From the cell containing the given text, extract its center point as [X, Y] coordinate. 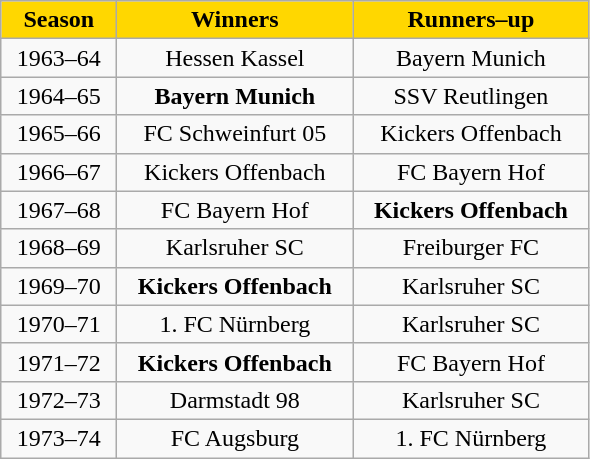
1971–72 [59, 362]
SSV Reutlingen [471, 96]
1973–74 [59, 438]
FC Schweinfurt 05 [235, 134]
Winners [235, 20]
Season [59, 20]
1966–67 [59, 172]
1970–71 [59, 324]
1963–64 [59, 58]
1968–69 [59, 248]
Freiburger FC [471, 248]
1965–66 [59, 134]
Runners–up [471, 20]
1967–68 [59, 210]
1964–65 [59, 96]
1972–73 [59, 400]
1969–70 [59, 286]
FC Augsburg [235, 438]
Hessen Kassel [235, 58]
Darmstadt 98 [235, 400]
